Locate the cell with the specified text and output its (x, y) center coordinate. 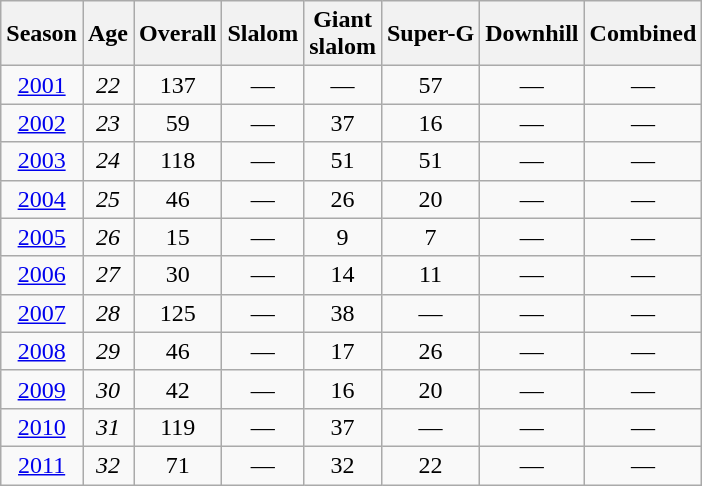
25 (108, 199)
42 (178, 389)
14 (343, 275)
2003 (42, 161)
125 (178, 313)
Slalom (263, 34)
29 (108, 351)
Combined (643, 34)
Super-G (430, 34)
17 (343, 351)
2007 (42, 313)
28 (108, 313)
Overall (178, 34)
Age (108, 34)
Season (42, 34)
Downhill (532, 34)
118 (178, 161)
2008 (42, 351)
24 (108, 161)
2002 (42, 123)
59 (178, 123)
137 (178, 85)
38 (343, 313)
7 (430, 237)
11 (430, 275)
2006 (42, 275)
119 (178, 427)
57 (430, 85)
9 (343, 237)
2004 (42, 199)
Giantslalom (343, 34)
2009 (42, 389)
2010 (42, 427)
27 (108, 275)
31 (108, 427)
2011 (42, 465)
15 (178, 237)
2001 (42, 85)
23 (108, 123)
71 (178, 465)
2005 (42, 237)
